For the text-containing cell, return its midpoint in (X, Y) coordinate format. 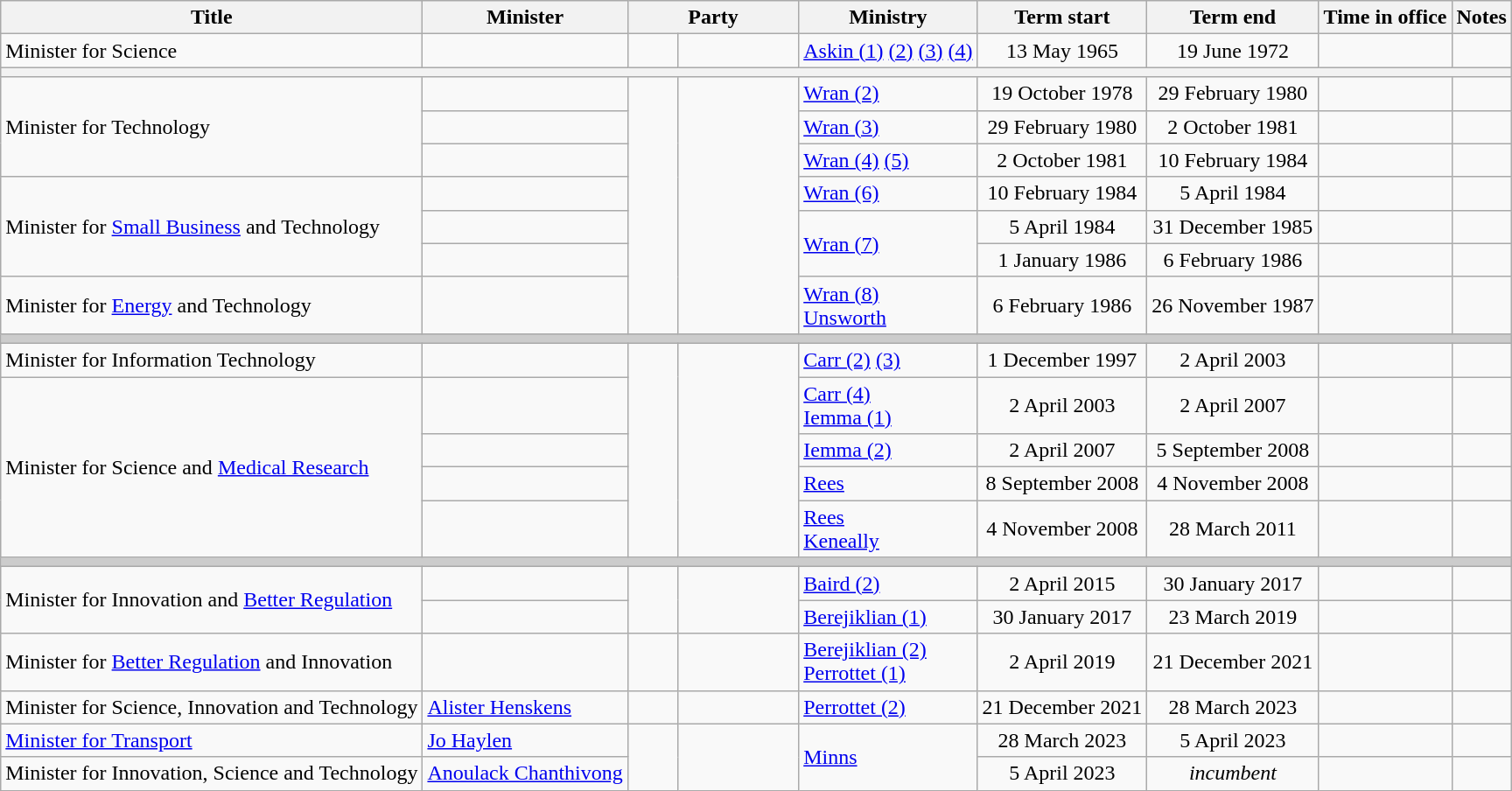
13 May 1965 (1062, 51)
19 October 1978 (1062, 94)
Perrottet (2) (888, 707)
Wran (2) (888, 94)
Alister Henskens (525, 707)
Minister for Information Technology (212, 360)
Party (712, 17)
Wran (6) (888, 193)
Minister for Small Business and Technology (212, 227)
Baird (2) (888, 584)
Wran (4) (5) (888, 160)
5 September 2008 (1233, 451)
Carr (4)Iemma (1) (888, 404)
Minns (888, 757)
incumbent (1233, 773)
31 December 1985 (1233, 227)
Minister for Science, Innovation and Technology (212, 707)
Minister for Science (212, 51)
26 November 1987 (1233, 304)
19 June 1972 (1233, 51)
Iemma (2) (888, 451)
Rees (888, 484)
1 December 1997 (1062, 360)
Title (212, 17)
23 March 2019 (1233, 617)
Anoulack Chanthivong (525, 773)
Time in office (1385, 17)
Minister for Energy and Technology (212, 304)
Minister for Science and Medical Research (212, 466)
Wran (8)Unsworth (888, 304)
Berejiklian (2)Perrottet (1) (888, 661)
Jo Haylen (525, 740)
ReesKeneally (888, 528)
Term end (1233, 17)
1 January 1986 (1062, 260)
Term start (1062, 17)
Carr (2) (3) (888, 360)
2 April 2019 (1062, 661)
Minister (525, 17)
Wran (3) (888, 127)
28 March 2011 (1233, 528)
Askin (1) (2) (3) (4) (888, 51)
Minister for Innovation, Science and Technology (212, 773)
Wran (7) (888, 243)
Minister for Innovation and Better Regulation (212, 600)
Minister for Better Regulation and Innovation (212, 661)
2 April 2015 (1062, 584)
Ministry (888, 17)
8 September 2008 (1062, 484)
Berejiklian (1) (888, 617)
Minister for Technology (212, 127)
Notes (1481, 17)
Minister for Transport (212, 740)
